Extract the (X, Y) coordinate from the center of the cell holding the provided text.  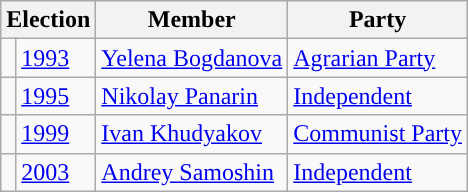
Communist Party (378, 134)
Andrey Samoshin (192, 172)
Yelena Bogdanova (192, 58)
Nikolay Panarin (192, 96)
1995 (56, 96)
1999 (56, 134)
Agrarian Party (378, 58)
Election (48, 20)
1993 (56, 58)
Member (192, 20)
Ivan Khudyakov (192, 134)
2003 (56, 172)
Party (378, 20)
